From the cell containing the given text, extract its center point as (x, y) coordinate. 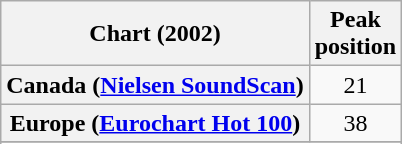
21 (355, 85)
38 (355, 123)
Chart (2002) (155, 34)
Canada (Nielsen SoundScan) (155, 85)
Peakposition (355, 34)
Europe (Eurochart Hot 100) (155, 123)
